Detect which cell encompasses the target text, then output its [X, Y] center coordinate. 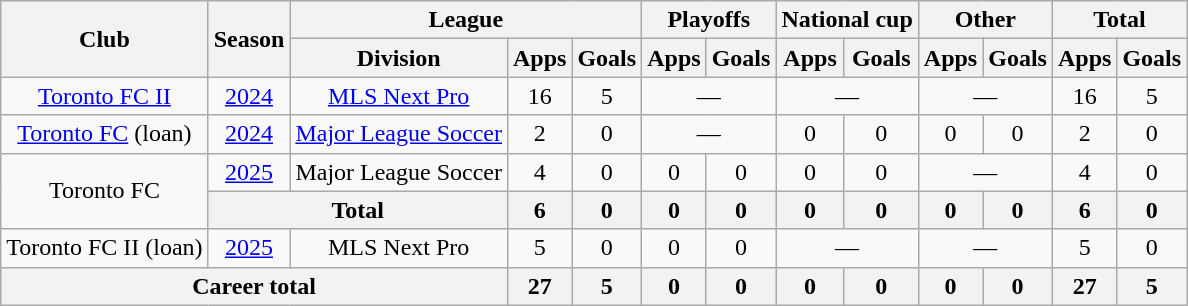
Season [249, 39]
Club [104, 39]
Toronto FC II [104, 96]
Toronto FC (loan) [104, 134]
League [466, 20]
National cup [847, 20]
Toronto FC II (loan) [104, 248]
Playoffs [709, 20]
Toronto FC [104, 191]
Career total [254, 286]
Division [399, 58]
Other [985, 20]
